Pinpoint the cell where the given text exists, returning its [X, Y] midpoint coordinate. 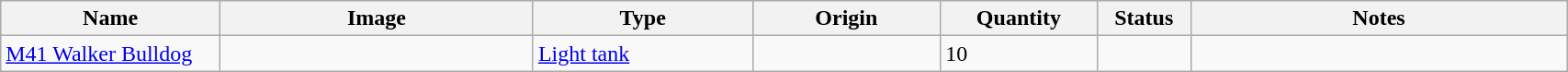
Image [377, 18]
10 [1019, 54]
Origin [847, 18]
Notes [1378, 18]
M41 Walker Bulldog [110, 54]
Status [1144, 18]
Light tank [643, 54]
Type [643, 18]
Quantity [1019, 18]
Name [110, 18]
